Search for the cell housing the specified text and yield its [x, y] center coordinate. 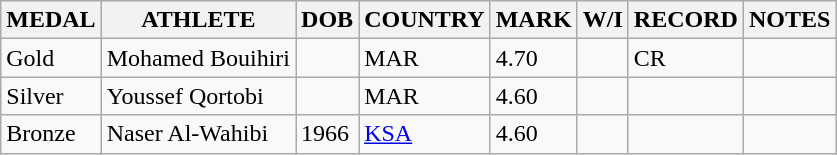
Silver [51, 96]
Gold [51, 58]
MARK [534, 20]
KSA [425, 134]
4.70 [534, 58]
ATHLETE [198, 20]
NOTES [789, 20]
RECORD [686, 20]
Bronze [51, 134]
CR [686, 58]
Mohamed Bouihiri [198, 58]
W/I [602, 20]
MEDAL [51, 20]
DOB [328, 20]
Naser Al-Wahibi [198, 134]
1966 [328, 134]
Youssef Qortobi [198, 96]
COUNTRY [425, 20]
